Pinpoint the cell where the given text exists, returning its (X, Y) midpoint coordinate. 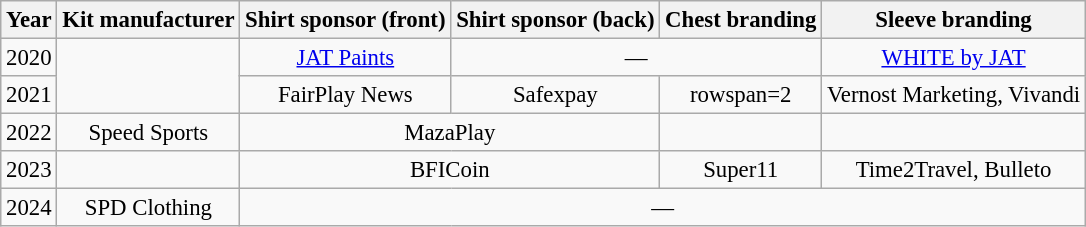
Super11 (741, 170)
2023 (29, 170)
Speed Sports (148, 133)
Kit manufacturer (148, 20)
MazaPlay (450, 133)
2021 (29, 95)
FairPlay News (346, 95)
Shirt sponsor (front) (346, 20)
2020 (29, 58)
Sleeve branding (954, 20)
JAT Paints (346, 58)
BFICoin (450, 170)
WHITE by JAT (954, 58)
Safexpay (556, 95)
Year (29, 20)
Vernost Marketing, Vivandi (954, 95)
Chest branding (741, 20)
2024 (29, 208)
Time2Travel, Bulleto (954, 170)
SPD Clothing (148, 208)
Shirt sponsor (back) (556, 20)
rowspan=2 (741, 95)
2022 (29, 133)
